Search for the cell housing the specified text and yield its [X, Y] center coordinate. 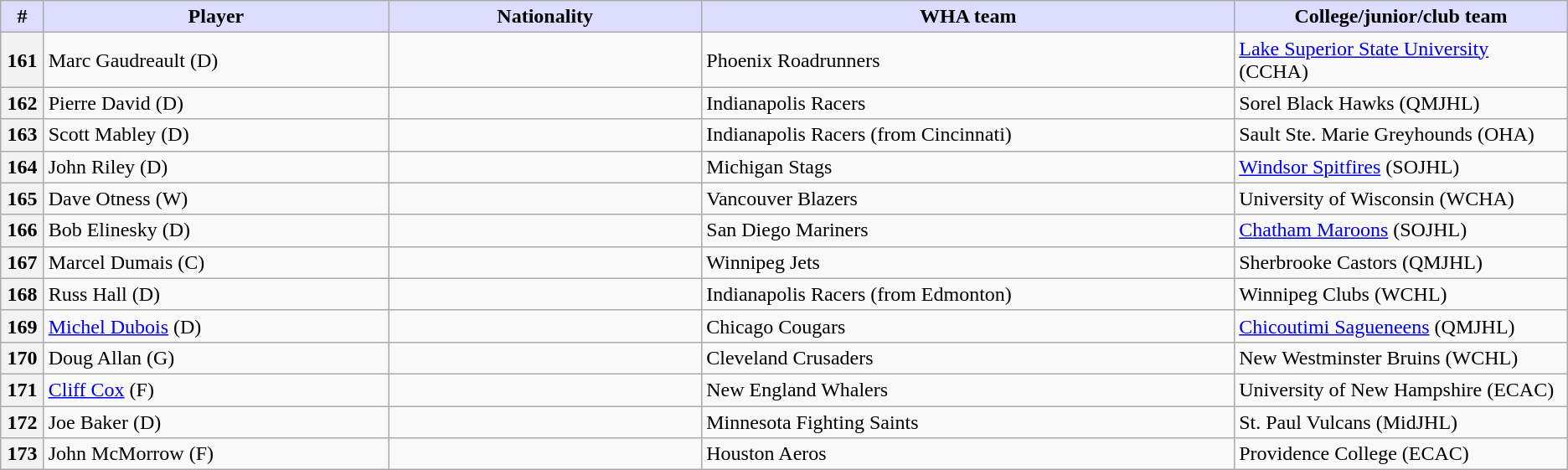
Bob Elinesky (D) [216, 230]
San Diego Mariners [968, 230]
St. Paul Vulcans (MidJHL) [1401, 421]
Vancouver Blazers [968, 199]
College/junior/club team [1401, 17]
Chicoutimi Sagueneens (QMJHL) [1401, 326]
Winnipeg Jets [968, 262]
172 [22, 421]
Windsor Spitfires (SOJHL) [1401, 167]
Providence College (ECAC) [1401, 454]
168 [22, 294]
New England Whalers [968, 390]
Marc Gaudreault (D) [216, 60]
Sherbrooke Castors (QMJHL) [1401, 262]
Chatham Maroons (SOJHL) [1401, 230]
171 [22, 390]
Dave Otness (W) [216, 199]
Houston Aeros [968, 454]
Phoenix Roadrunners [968, 60]
173 [22, 454]
Marcel Dumais (C) [216, 262]
Lake Superior State University (CCHA) [1401, 60]
Indianapolis Racers [968, 103]
Joe Baker (D) [216, 421]
Russ Hall (D) [216, 294]
Player [216, 17]
Sault Ste. Marie Greyhounds (OHA) [1401, 135]
161 [22, 60]
Cliff Cox (F) [216, 390]
164 [22, 167]
Indianapolis Racers (from Edmonton) [968, 294]
170 [22, 358]
Cleveland Crusaders [968, 358]
Nationality [545, 17]
John Riley (D) [216, 167]
163 [22, 135]
New Westminster Bruins (WCHL) [1401, 358]
Pierre David (D) [216, 103]
Sorel Black Hawks (QMJHL) [1401, 103]
169 [22, 326]
Michigan Stags [968, 167]
166 [22, 230]
165 [22, 199]
Minnesota Fighting Saints [968, 421]
University of New Hampshire (ECAC) [1401, 390]
162 [22, 103]
167 [22, 262]
Indianapolis Racers (from Cincinnati) [968, 135]
Winnipeg Clubs (WCHL) [1401, 294]
Doug Allan (G) [216, 358]
Scott Mabley (D) [216, 135]
Chicago Cougars [968, 326]
University of Wisconsin (WCHA) [1401, 199]
Michel Dubois (D) [216, 326]
WHA team [968, 17]
# [22, 17]
John McMorrow (F) [216, 454]
